Find where the given text appears and provide that cell's center as (x, y) coordinate. 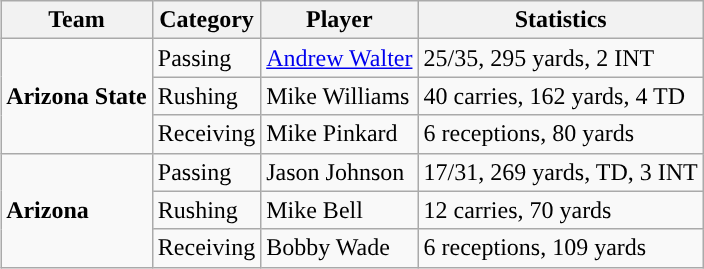
25/35, 295 yards, 2 INT (560, 58)
Mike Bell (340, 210)
6 receptions, 109 yards (560, 248)
Arizona (77, 210)
Jason Johnson (340, 172)
Mike Williams (340, 96)
Andrew Walter (340, 58)
17/31, 269 yards, TD, 3 INT (560, 172)
6 receptions, 80 yards (560, 134)
Category (206, 20)
40 carries, 162 yards, 4 TD (560, 96)
Player (340, 20)
Mike Pinkard (340, 134)
Bobby Wade (340, 248)
Team (77, 20)
Statistics (560, 20)
12 carries, 70 yards (560, 210)
Arizona State (77, 96)
